Pinpoint the cell where the given text exists, returning its (X, Y) midpoint coordinate. 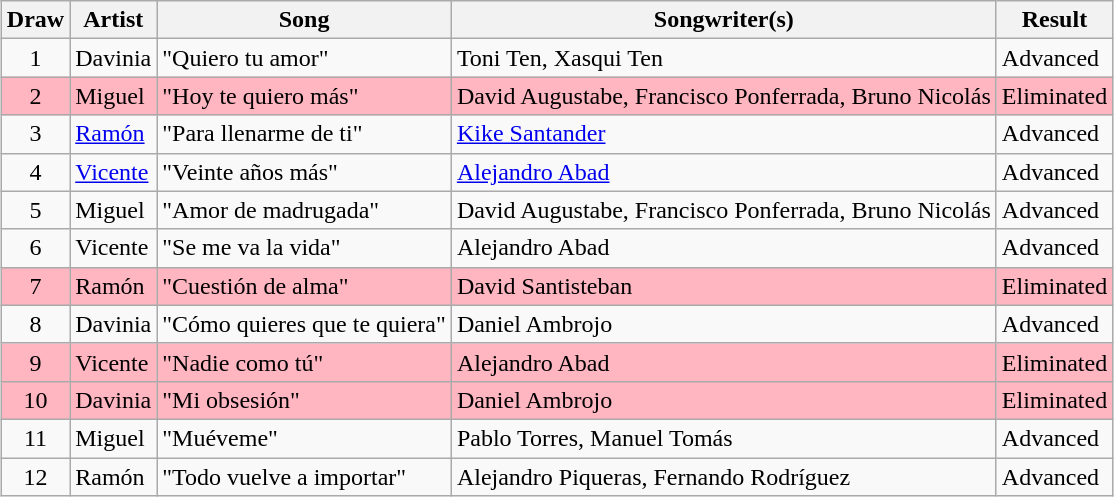
"Nadie como tú" (304, 362)
6 (35, 248)
8 (35, 324)
"Cómo quieres que te quiera" (304, 324)
Kike Santander (724, 134)
10 (35, 400)
"Se me va la vida" (304, 248)
"Veinte años más" (304, 172)
Artist (114, 20)
Draw (35, 20)
"Para llenarme de ti" (304, 134)
"Hoy te quiero más" (304, 96)
Toni Ten, Xasqui Ten (724, 58)
"Muéveme" (304, 438)
"Amor de madrugada" (304, 210)
"Mi obsesión" (304, 400)
"Cuestión de alma" (304, 286)
Pablo Torres, Manuel Tomás (724, 438)
Result (1054, 20)
12 (35, 477)
Songwriter(s) (724, 20)
"Quiero tu amor" (304, 58)
3 (35, 134)
9 (35, 362)
1 (35, 58)
11 (35, 438)
4 (35, 172)
5 (35, 210)
7 (35, 286)
David Santisteban (724, 286)
Alejandro Piqueras, Fernando Rodríguez (724, 477)
"Todo vuelve a importar" (304, 477)
Song (304, 20)
2 (35, 96)
